Capture the cell that displays the provided text and extract its [X, Y] central coordinate. 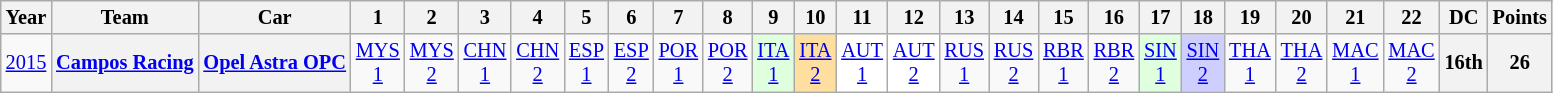
11 [862, 17]
16 [1114, 17]
THA2 [1302, 63]
POR2 [728, 63]
9 [773, 17]
MYS2 [432, 63]
MAC2 [1411, 63]
21 [1355, 17]
22 [1411, 17]
8 [728, 17]
CHN2 [538, 63]
Car [274, 17]
17 [1160, 17]
13 [964, 17]
20 [1302, 17]
MAC1 [1355, 63]
Opel Astra OPC [274, 63]
7 [678, 17]
4 [538, 17]
ESP2 [632, 63]
RUS1 [964, 63]
19 [1250, 17]
SIN1 [1160, 63]
Points [1520, 17]
ITA2 [815, 63]
DC [1464, 17]
2 [432, 17]
3 [486, 17]
RBR2 [1114, 63]
15 [1063, 17]
THA1 [1250, 63]
2015 [26, 63]
POR1 [678, 63]
16th [1464, 63]
MYS1 [378, 63]
ITA1 [773, 63]
6 [632, 17]
SIN2 [1204, 63]
RBR1 [1063, 63]
AUT1 [862, 63]
Campos Racing [124, 63]
18 [1204, 17]
Team [124, 17]
26 [1520, 63]
Year [26, 17]
5 [586, 17]
RUS2 [1014, 63]
10 [815, 17]
1 [378, 17]
12 [914, 17]
CHN1 [486, 63]
AUT2 [914, 63]
ESP1 [586, 63]
14 [1014, 17]
